Scan for the cell matching the given text and deliver its (x, y) coordinate at center. 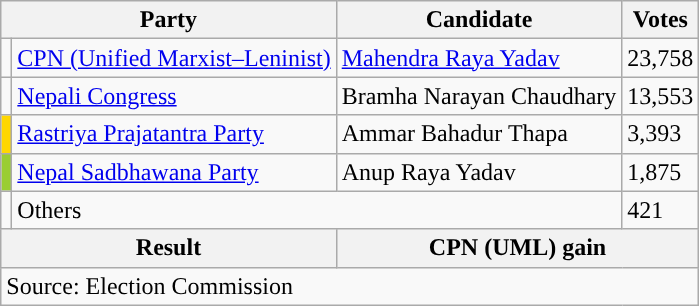
1,875 (660, 172)
Candidate (479, 20)
Ammar Bahadur Thapa (479, 134)
CPN (Unified Marxist–Leninist) (174, 58)
Nepal Sadbhawana Party (174, 172)
Bramha Narayan Chaudhary (479, 96)
Votes (660, 20)
Source: Election Commission (350, 286)
Rastriya Prajatantra Party (174, 134)
Mahendra Raya Yadav (479, 58)
Anup Raya Yadav (479, 172)
Result (168, 248)
421 (660, 210)
23,758 (660, 58)
Nepali Congress (174, 96)
13,553 (660, 96)
CPN (UML) gain (518, 248)
Others (317, 210)
3,393 (660, 134)
Party (168, 20)
